From the cell containing the given text, extract its center point as [X, Y] coordinate. 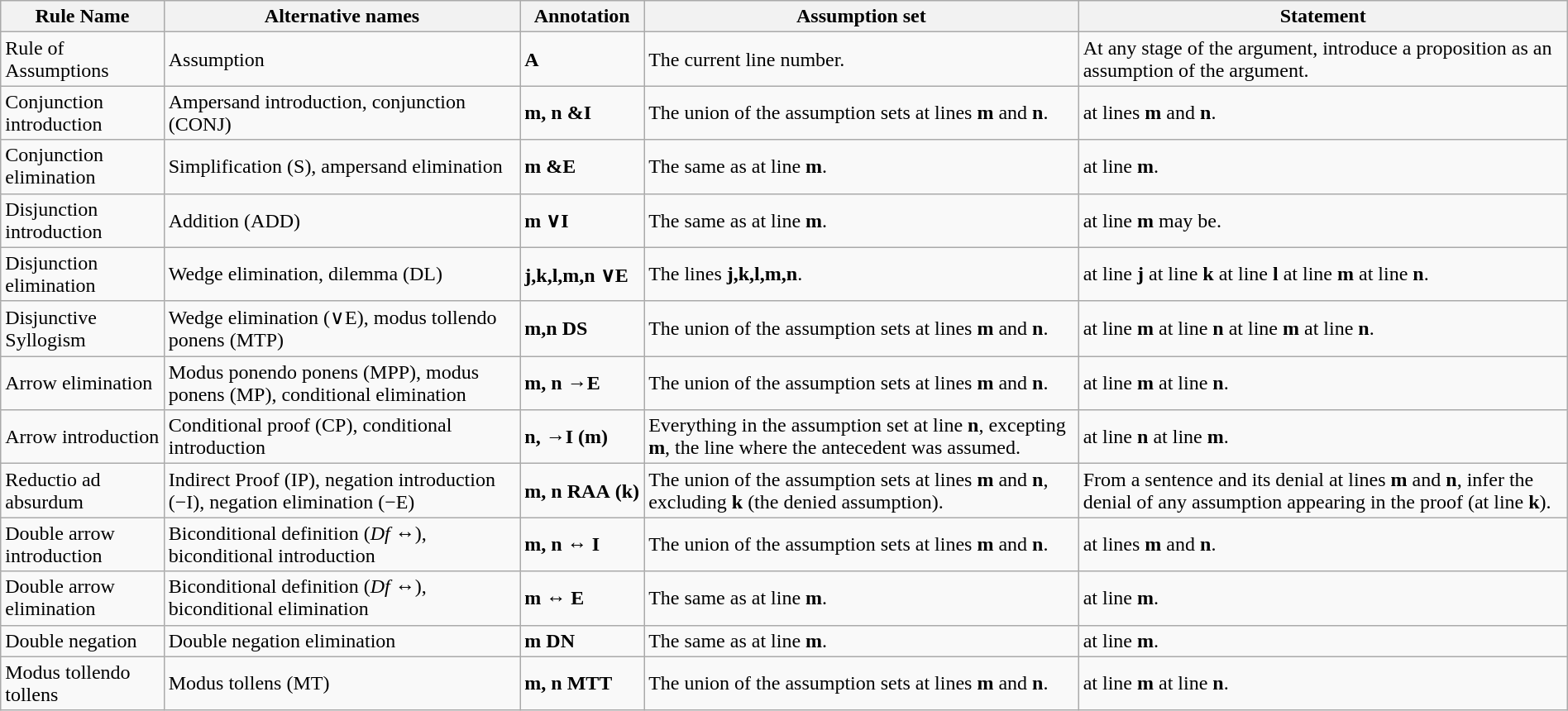
Reductio ad absurdum [83, 491]
at line m at line n at line m at line n. [1323, 329]
m ∨I [582, 220]
The union of the assumption sets at lines m and n, excluding k (the denied assumption). [862, 491]
m, n MTT [582, 683]
Wedge elimination, dilemma (DL) [342, 274]
m, n RAA (k) [582, 491]
m, n →E [582, 384]
m ↔ E [582, 599]
Double arrow elimination [83, 599]
A [582, 60]
Assumption [342, 60]
Statement [1323, 17]
Simplification (S), ampersand elimination [342, 167]
Disjunctive Syllogism [83, 329]
Wedge elimination (∨E), modus tollendo ponens (MTP) [342, 329]
Alternative names [342, 17]
Everything in the assumption set at line n, excepting m, the line where the antecedent was assumed. [862, 437]
m,n DS [582, 329]
m &E [582, 167]
Modus ponendo ponens (MPP), modus ponens (MP), conditional elimination [342, 384]
Modus tollendo tollens [83, 683]
Annotation [582, 17]
Indirect Proof (IP), negation introduction (−I), negation elimination (−E) [342, 491]
Double negation [83, 641]
Double arrow introduction [83, 544]
Biconditional definition (Df ↔), biconditional introduction [342, 544]
From a sentence and its denial at lines m and n, infer the denial of any assumption appearing in the proof (at line k). [1323, 491]
The current line number. [862, 60]
at line n at line m. [1323, 437]
Ampersand introduction, conjunction (CONJ) [342, 112]
at line j at line k at line l at line m at line n. [1323, 274]
At any stage of the argument, introduce a proposition as an assumption of the argument. [1323, 60]
m DN [582, 641]
Conjunction introduction [83, 112]
Rule of Assumptions [83, 60]
Disjunction elimination [83, 274]
at line m may be. [1323, 220]
Arrow elimination [83, 384]
Conjunction elimination [83, 167]
j,k,l,m,n ∨E [582, 274]
The lines j,k,l,m,n. [862, 274]
Rule Name [83, 17]
Assumption set [862, 17]
Arrow introduction [83, 437]
Disjunction introduction [83, 220]
Double negation elimination [342, 641]
Conditional proof (CP), conditional introduction [342, 437]
m, n ↔ I [582, 544]
Biconditional definition (Df ↔), biconditional elimination [342, 599]
Modus tollens (MT) [342, 683]
Addition (ADD) [342, 220]
m, n &I [582, 112]
n, →I (m) [582, 437]
